Locate the cell with the specified text and output its [X, Y] center coordinate. 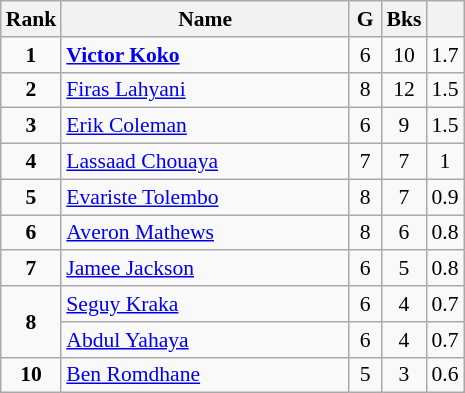
Jamee Jackson [205, 269]
12 [404, 90]
1.7 [444, 55]
0.9 [444, 197]
Evariste Tolembo [205, 197]
Bks [404, 19]
Firas Lahyani [205, 90]
G [366, 19]
2 [32, 90]
Seguy Kraka [205, 304]
Lassaad Chouaya [205, 162]
0.6 [444, 375]
Abdul Yahaya [205, 340]
Averon Mathews [205, 233]
Ben Romdhane [205, 375]
Rank [32, 19]
Name [205, 19]
Victor Koko [205, 55]
9 [404, 126]
Erik Coleman [205, 126]
